Identify which cell holds the provided text, then report its (X, Y) central coordinate. 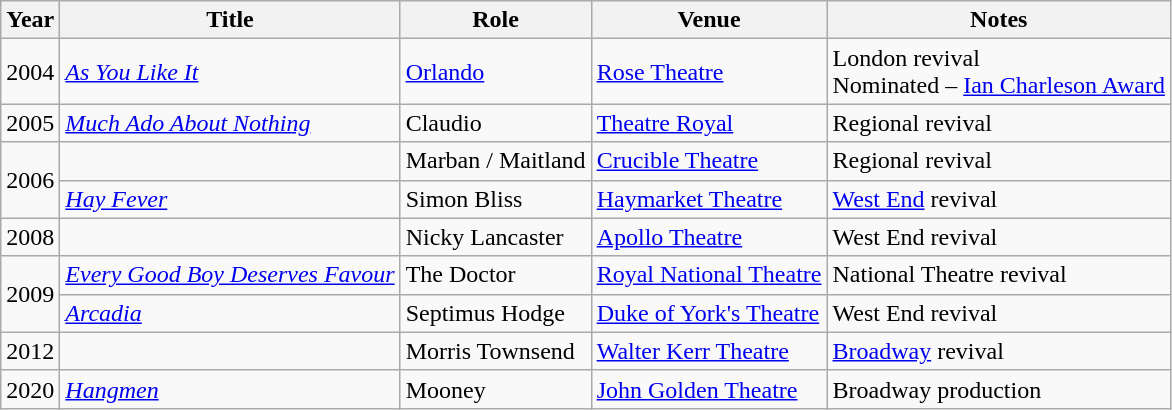
Simon Bliss (496, 199)
2020 (30, 389)
Apollo Theatre (709, 237)
Much Ado About Nothing (230, 123)
2006 (30, 180)
Mooney (496, 389)
The Doctor (496, 275)
Septimus Hodge (496, 313)
Rose Theatre (709, 72)
Morris Townsend (496, 351)
Broadway production (998, 389)
London revivalNominated – Ian Charleson Award (998, 72)
Theatre Royal (709, 123)
Broadway revival (998, 351)
Nicky Lancaster (496, 237)
Notes (998, 20)
Duke of York's Theatre (709, 313)
2004 (30, 72)
Royal National Theatre (709, 275)
National Theatre revival (998, 275)
Hangmen (230, 389)
John Golden Theatre (709, 389)
Role (496, 20)
Marban / Maitland (496, 161)
Venue (709, 20)
2012 (30, 351)
Haymarket Theatre (709, 199)
Walter Kerr Theatre (709, 351)
Every Good Boy Deserves Favour (230, 275)
Arcadia (230, 313)
Orlando (496, 72)
As You Like It (230, 72)
Claudio (496, 123)
2009 (30, 294)
Crucible Theatre (709, 161)
Hay Fever (230, 199)
2005 (30, 123)
Title (230, 20)
Year (30, 20)
2008 (30, 237)
